Search for the cell housing the specified text and yield its (X, Y) center coordinate. 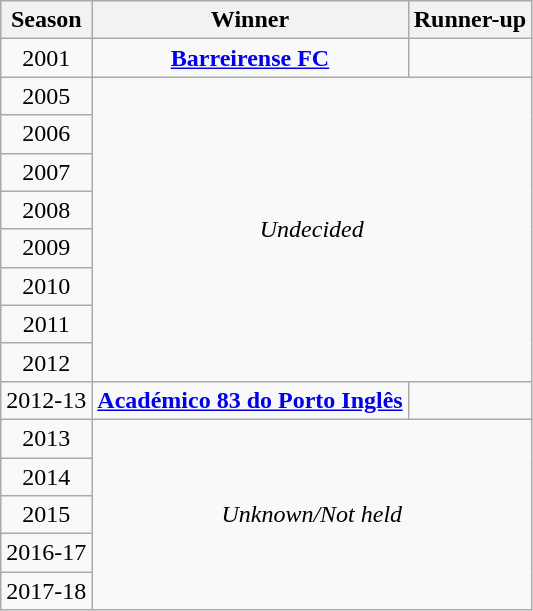
2007 (46, 172)
2014 (46, 477)
2001 (46, 58)
2012 (46, 362)
2010 (46, 286)
2017-18 (46, 591)
2008 (46, 210)
2005 (46, 96)
2013 (46, 438)
Barreirense FC (250, 58)
2011 (46, 324)
Winner (250, 20)
Académico 83 do Porto Inglês (250, 400)
2006 (46, 134)
Runner-up (470, 20)
Season (46, 20)
Undecided (312, 229)
2012-13 (46, 400)
2009 (46, 248)
2016-17 (46, 553)
2015 (46, 515)
Unknown/Not held (312, 514)
